Return the [x, y] coordinate for the center point of the cell that contains the specified text.  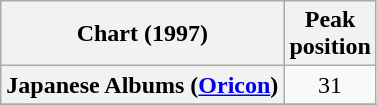
Chart (1997) [142, 34]
Japanese Albums (Oricon) [142, 85]
31 [330, 85]
Peak position [330, 34]
